Search for the cell housing the specified text and yield its [x, y] center coordinate. 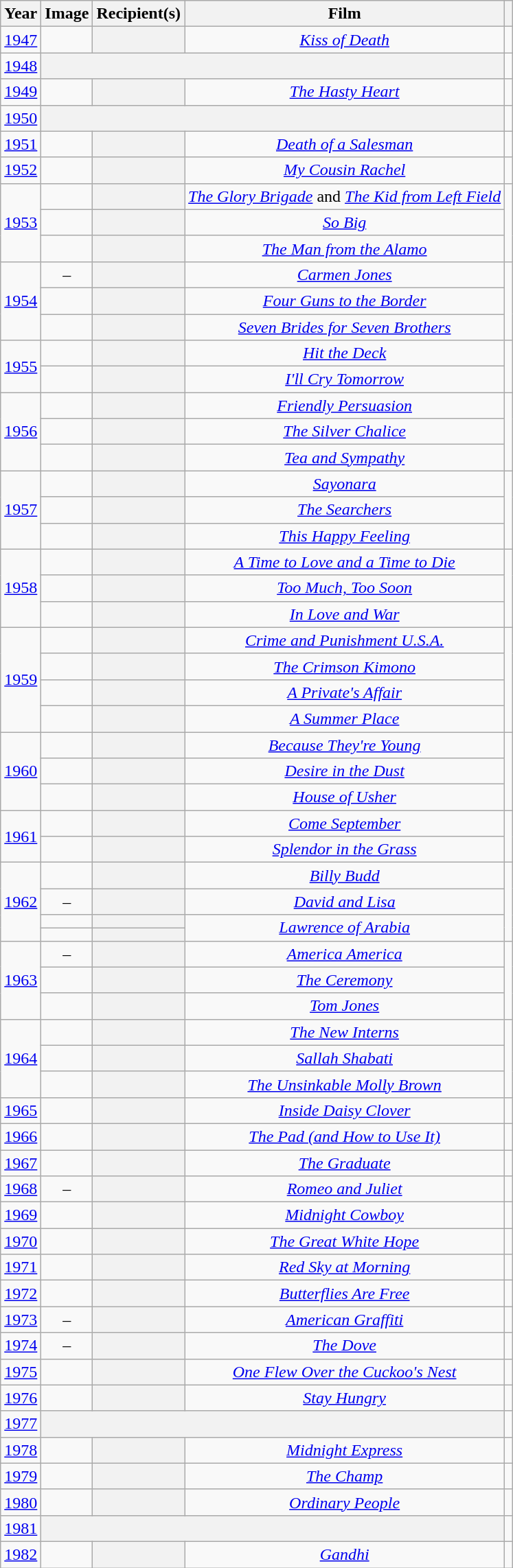
1950 [21, 118]
1977 [21, 1424]
Butterflies Are Free [345, 1294]
1954 [21, 301]
1974 [21, 1346]
The Man from the Alamo [345, 248]
The Great White Hope [345, 1241]
1948 [21, 66]
A Time to Love and a Time to Die [345, 562]
1961 [21, 836]
1980 [21, 1502]
The Ceremony [345, 980]
1970 [21, 1241]
1963 [21, 980]
The Silver Chalice [345, 432]
1955 [21, 366]
1971 [21, 1267]
1956 [21, 432]
The Glory Brigade and The Kid from Left Field [345, 196]
Stay Hungry [345, 1398]
1960 [21, 771]
Four Guns to the Border [345, 301]
David and Lisa [345, 902]
1968 [21, 1189]
The Searchers [345, 510]
This Happy Feeling [345, 536]
1962 [21, 902]
Midnight Express [345, 1450]
1979 [21, 1476]
Billy Budd [345, 876]
Come September [345, 823]
1978 [21, 1450]
Hit the Deck [345, 353]
Carmen Jones [345, 274]
House of Usher [345, 797]
Ordinary People [345, 1502]
1981 [21, 1528]
Inside Daisy Clover [345, 1110]
1959 [21, 679]
Too Much, Too Soon [345, 588]
1947 [21, 40]
The Unsinkable Molly Brown [345, 1084]
The Champ [345, 1476]
Death of a Salesman [345, 144]
Tea and Sympathy [345, 458]
Lawrence of Arabia [345, 928]
Desire in the Dust [345, 771]
The New Interns [345, 1032]
1965 [21, 1110]
Splendor in the Grass [345, 850]
1967 [21, 1163]
Crime and Punishment U.S.A. [345, 640]
One Flew Over the Cuckoo's Nest [345, 1372]
1972 [21, 1294]
So Big [345, 222]
Romeo and Juliet [345, 1189]
Sallah Shabati [345, 1058]
Kiss of Death [345, 40]
1953 [21, 222]
In Love and War [345, 614]
American Graffiti [345, 1320]
The Graduate [345, 1163]
Year [21, 14]
The Hasty Heart [345, 92]
The Pad (and How to Use It) [345, 1136]
Because They're Young [345, 745]
1958 [21, 588]
1973 [21, 1320]
1952 [21, 170]
1975 [21, 1372]
Friendly Persuasion [345, 406]
I'll Cry Tomorrow [345, 379]
The Dove [345, 1346]
A Private's Affair [345, 692]
Red Sky at Morning [345, 1267]
My Cousin Rachel [345, 170]
Gandhi [345, 1554]
Sayonara [345, 484]
1957 [21, 510]
1976 [21, 1398]
Midnight Cowboy [345, 1215]
A Summer Place [345, 718]
1982 [21, 1554]
Image [67, 14]
America America [345, 954]
1966 [21, 1136]
Film [345, 14]
Seven Brides for Seven Brothers [345, 327]
1964 [21, 1058]
The Crimson Kimono [345, 666]
1951 [21, 144]
Recipient(s) [139, 14]
1969 [21, 1215]
Tom Jones [345, 1006]
1949 [21, 92]
